Identify which cell holds the provided text, then report its [x, y] central coordinate. 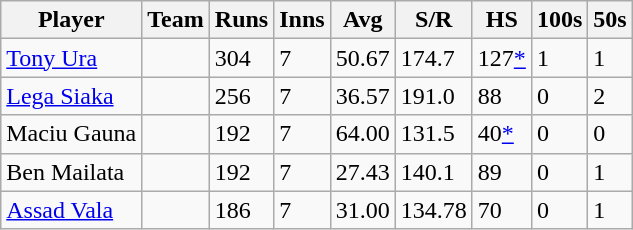
64.00 [362, 134]
27.43 [362, 172]
88 [502, 96]
Ben Mailata [72, 172]
2 [610, 96]
127* [502, 58]
36.57 [362, 96]
S/R [434, 20]
131.5 [434, 134]
50s [610, 20]
Avg [362, 20]
186 [241, 210]
Lega Siaka [72, 96]
50.67 [362, 58]
Runs [241, 20]
140.1 [434, 172]
Maciu Gauna [72, 134]
Inns [302, 20]
134.78 [434, 210]
256 [241, 96]
40* [502, 134]
89 [502, 172]
HS [502, 20]
Tony Ura [72, 58]
100s [559, 20]
Assad Vala [72, 210]
70 [502, 210]
Team [176, 20]
Player [72, 20]
31.00 [362, 210]
191.0 [434, 96]
304 [241, 58]
174.7 [434, 58]
